Find where the given text appears and provide that cell's center as [X, Y] coordinate. 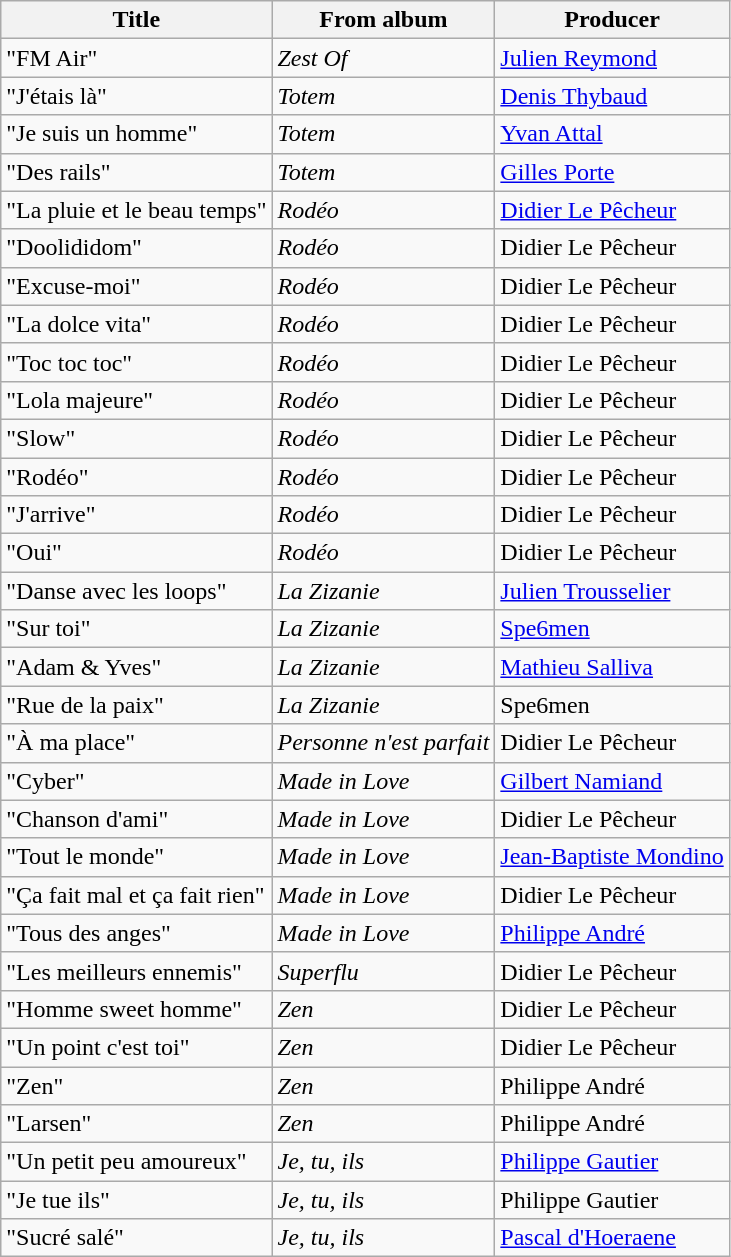
Denis Thybaud [612, 96]
"Toc toc toc" [136, 362]
"Les meilleurs ennemis" [136, 971]
"Un point c'est toi" [136, 1047]
"La pluie et le beau temps" [136, 210]
"Excuse-moi" [136, 286]
From album [384, 20]
Julien Reymond [612, 58]
"Oui" [136, 553]
"Tout le monde" [136, 857]
"Je tue ils" [136, 1200]
"FM Air" [136, 58]
"Zen" [136, 1085]
"Des rails" [136, 172]
"Sucré salé" [136, 1238]
Yvan Attal [612, 134]
"À ma place" [136, 743]
"Je suis un homme" [136, 134]
"La dolce vita" [136, 324]
"Adam & Yves" [136, 667]
"Sur toi" [136, 629]
Gilbert Namiand [612, 781]
Mathieu Salliva [612, 667]
Julien Trousselier [612, 591]
"Lola majeure" [136, 400]
"Tous des anges" [136, 933]
Gilles Porte [612, 172]
Personne n'est parfait [384, 743]
"Ça fait mal et ça fait rien" [136, 895]
Zest Of [384, 58]
"Rue de la paix" [136, 705]
Jean-Baptiste Mondino [612, 857]
"Chanson d'ami" [136, 819]
"Rodéo" [136, 477]
Pascal d'Hoeraene [612, 1238]
"Doolididom" [136, 248]
"Homme sweet homme" [136, 1009]
Superflu [384, 971]
"Larsen" [136, 1124]
"J'arrive" [136, 515]
Title [136, 20]
"J'étais là" [136, 96]
"Danse avec les loops" [136, 591]
"Cyber" [136, 781]
"Slow" [136, 438]
"Un petit peu amoureux" [136, 1162]
Producer [612, 20]
